Determine the [X, Y] coordinate at the center of the cell enclosing the given text.  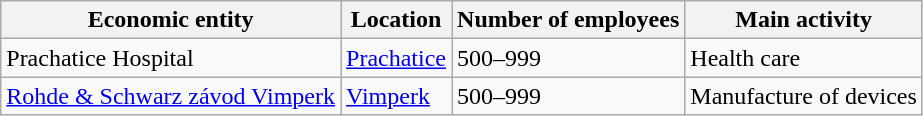
Economic entity [171, 20]
Main activity [804, 20]
Location [396, 20]
Vimperk [396, 96]
Number of employees [568, 20]
Prachatice Hospital [171, 58]
Health care [804, 58]
Manufacture of devices [804, 96]
Prachatice [396, 58]
Rohde & Schwarz závod Vimperk [171, 96]
